Identify which cell holds the provided text, then report its [x, y] central coordinate. 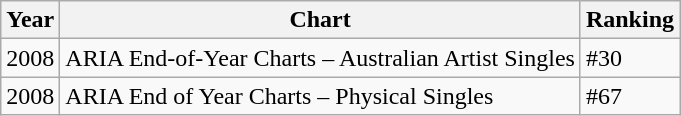
ARIA End of Year Charts – Physical Singles [320, 96]
ARIA End-of-Year Charts – Australian Artist Singles [320, 58]
Chart [320, 20]
#30 [630, 58]
Year [30, 20]
#67 [630, 96]
Ranking [630, 20]
